Detect which cell encompasses the target text, then output its [x, y] center coordinate. 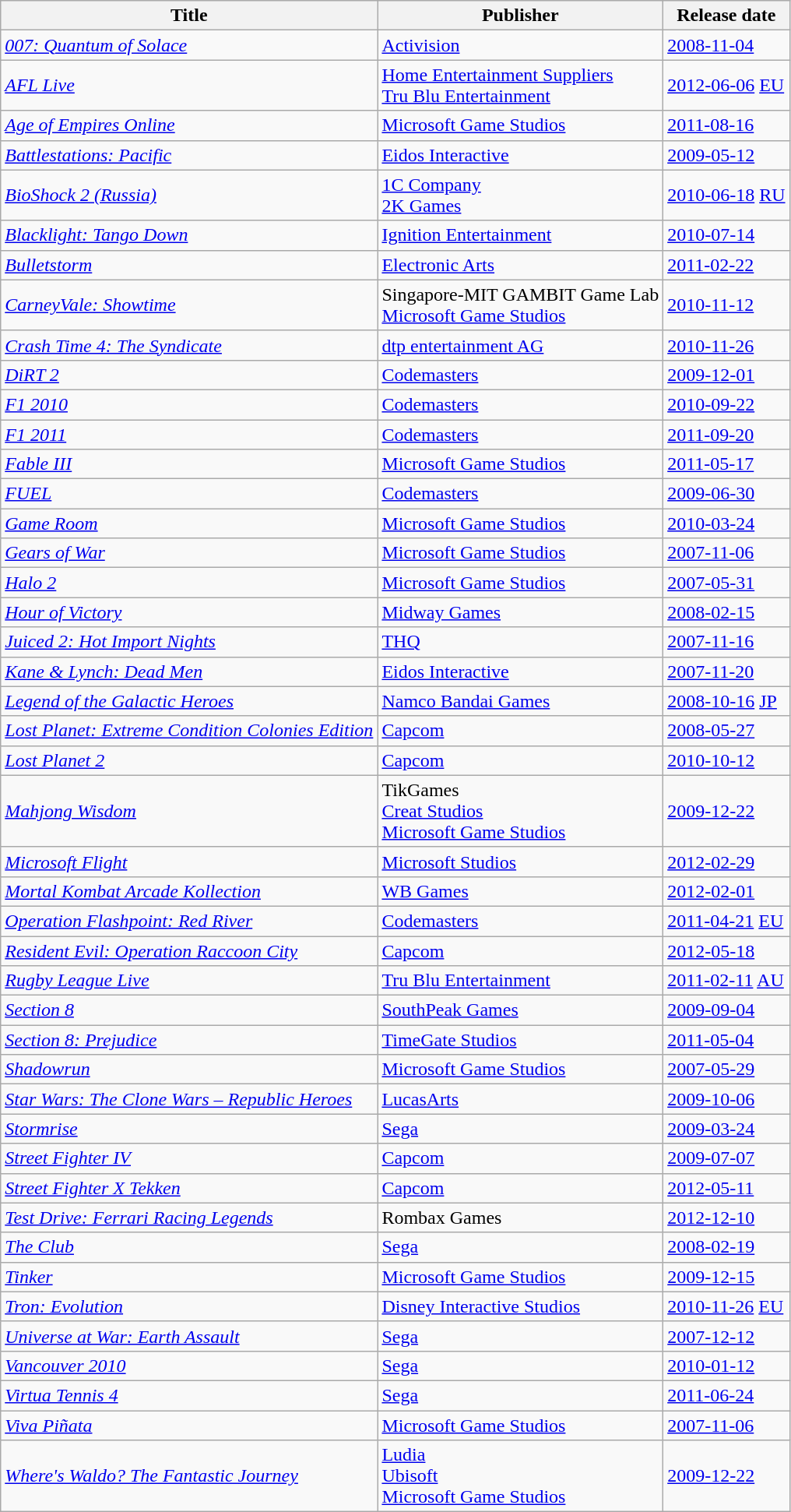
WB Games [520, 891]
2008-02-15 [726, 612]
Age of Empires Online [189, 125]
AFL Live [189, 86]
Test Drive: Ferrari Racing Legends [189, 1218]
Electronic Arts [520, 265]
2008-05-27 [726, 731]
2010-11-26 EU [726, 1306]
Halo 2 [189, 583]
Juiced 2: Hot Import Nights [189, 642]
DiRT 2 [189, 375]
F1 2011 [189, 434]
2011-04-21 EU [726, 921]
Viva Piñata [189, 1425]
Release date [726, 16]
Section 8 [189, 1010]
Universe at War: Earth Assault [189, 1336]
Lost Planet: Extreme Condition Colonies Edition [189, 731]
2009-12-01 [726, 375]
2010-03-24 [726, 523]
Title [189, 16]
BioShock 2 (Russia) [189, 195]
Publisher [520, 16]
2009-07-07 [726, 1158]
2007-05-29 [726, 1070]
Virtua Tennis 4 [189, 1395]
2012-05-18 [726, 951]
2008-11-04 [726, 45]
Microsoft Flight [189, 862]
Fable III [189, 464]
2009-03-24 [726, 1129]
2010-10-12 [726, 760]
dtp entertainment AG [520, 345]
007: Quantum of Solace [189, 45]
Hour of Victory [189, 612]
2011-06-24 [726, 1395]
2010-06-18 RU [726, 195]
1C Company2K Games [520, 195]
2008-02-19 [726, 1247]
Mahjong Wisdom [189, 811]
Tinker [189, 1277]
2007-11-16 [726, 642]
Vancouver 2010 [189, 1366]
2009-12-15 [726, 1277]
Crash Time 4: The Syndicate [189, 345]
Kane & Lynch: Dead Men [189, 671]
Blacklight: Tango Down [189, 235]
Legend of the Galactic Heroes [189, 701]
Star Wars: The Clone Wars – Republic Heroes [189, 1099]
Lost Planet 2 [189, 760]
2010-07-14 [726, 235]
Disney Interactive Studios [520, 1306]
Rombax Games [520, 1218]
CarneyVale: Showtime [189, 305]
SouthPeak Games [520, 1010]
Gears of War [189, 553]
Stormrise [189, 1129]
Midway Games [520, 612]
Operation Flashpoint: Red River [189, 921]
2012-05-11 [726, 1188]
2008-10-16 JP [726, 701]
2012-06-06 EU [726, 86]
2011-02-22 [726, 265]
2011-09-20 [726, 434]
2007-11-20 [726, 671]
2009-09-04 [726, 1010]
Namco Bandai Games [520, 701]
2009-05-12 [726, 155]
Where's Waldo? The Fantastic Journey [189, 1476]
Ignition Entertainment [520, 235]
Resident Evil: Operation Raccoon City [189, 951]
Microsoft Studios [520, 862]
Singapore-MIT GAMBIT Game LabMicrosoft Game Studios [520, 305]
The Club [189, 1247]
Game Room [189, 523]
2011-02-11 AU [726, 981]
Tru Blu Entertainment [520, 981]
2009-06-30 [726, 494]
2010-09-22 [726, 404]
2012-02-29 [726, 862]
Bulletstorm [189, 265]
TikGamesCreat StudiosMicrosoft Game Studios [520, 811]
2010-11-26 [726, 345]
LucasArts [520, 1099]
Mortal Kombat Arcade Kollection [189, 891]
Street Fighter X Tekken [189, 1188]
Section 8: Prejudice [189, 1040]
Activision [520, 45]
2011-05-17 [726, 464]
Home Entertainment SuppliersTru Blu Entertainment [520, 86]
F1 2010 [189, 404]
Shadowrun [189, 1070]
Tron: Evolution [189, 1306]
2007-12-12 [726, 1336]
2012-02-01 [726, 891]
THQ [520, 642]
2012-12-10 [726, 1218]
2007-05-31 [726, 583]
2010-11-12 [726, 305]
Battlestations: Pacific [189, 155]
2011-08-16 [726, 125]
FUEL [189, 494]
LudiaUbisoftMicrosoft Game Studios [520, 1476]
2010-01-12 [726, 1366]
TimeGate Studios [520, 1040]
Street Fighter IV [189, 1158]
2009-10-06 [726, 1099]
2011-05-04 [726, 1040]
Rugby League Live [189, 981]
